From the cell containing the given text, extract its center point as [x, y] coordinate. 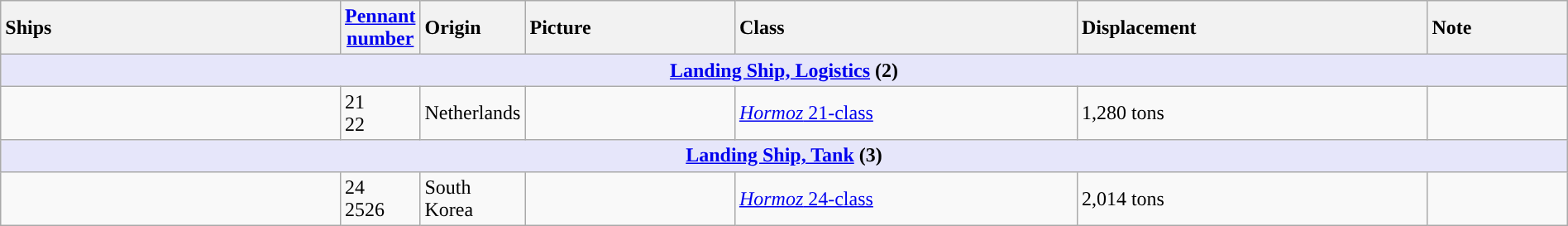
Pennant number [380, 28]
Ships [170, 28]
242526 [380, 199]
Note [1497, 28]
Hormoz 21-class [906, 113]
Landing Ship, Tank (3) [784, 156]
2,014 tons [1252, 199]
2122 [380, 113]
Class [906, 28]
Landing Ship, Logistics (2) [784, 70]
Displacement [1252, 28]
Origin [473, 28]
South Korea [473, 199]
Netherlands [473, 113]
Hormoz 24-class [906, 199]
Picture [630, 28]
1,280 tons [1252, 113]
